Return [X, Y] of the center of cell containing provided text 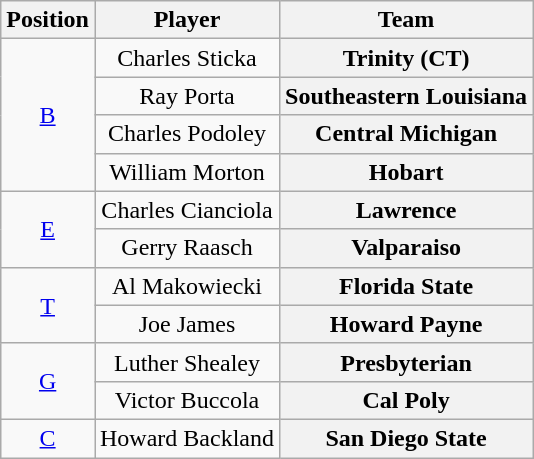
William Morton [186, 172]
Al Makowiecki [186, 286]
Position [48, 20]
Lawrence [406, 210]
Florida State [406, 286]
Presbyterian [406, 362]
San Diego State [406, 438]
Cal Poly [406, 400]
Charles Cianciola [186, 210]
G [48, 381]
Howard Payne [406, 324]
B [48, 115]
E [48, 229]
Valparaiso [406, 248]
Charles Podoley [186, 134]
Trinity (CT) [406, 58]
Central Michigan [406, 134]
Charles Sticka [186, 58]
Team [406, 20]
Victor Buccola [186, 400]
C [48, 438]
Ray Porta [186, 96]
Hobart [406, 172]
Luther Shealey [186, 362]
Gerry Raasch [186, 248]
Southeastern Louisiana [406, 96]
T [48, 305]
Joe James [186, 324]
Player [186, 20]
Howard Backland [186, 438]
